Provide the (x, y) coordinate of the cell's center where the given text is located.  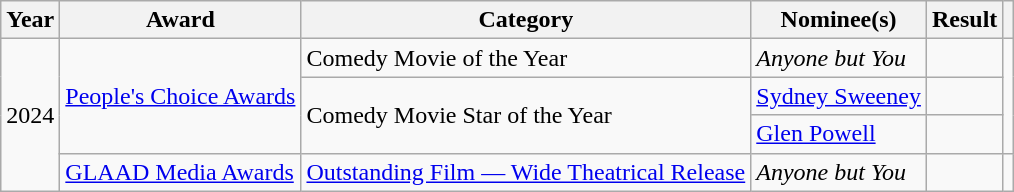
Award (180, 20)
Year (30, 20)
Nominee(s) (839, 20)
Result (964, 20)
Category (526, 20)
Outstanding Film — Wide Theatrical Release (526, 172)
Sydney Sweeney (839, 96)
2024 (30, 115)
Comedy Movie Star of the Year (526, 115)
People's Choice Awards (180, 96)
GLAAD Media Awards (180, 172)
Comedy Movie of the Year (526, 58)
Glen Powell (839, 134)
